Output the (X, Y) coordinate of the center of the cell containing the given text.  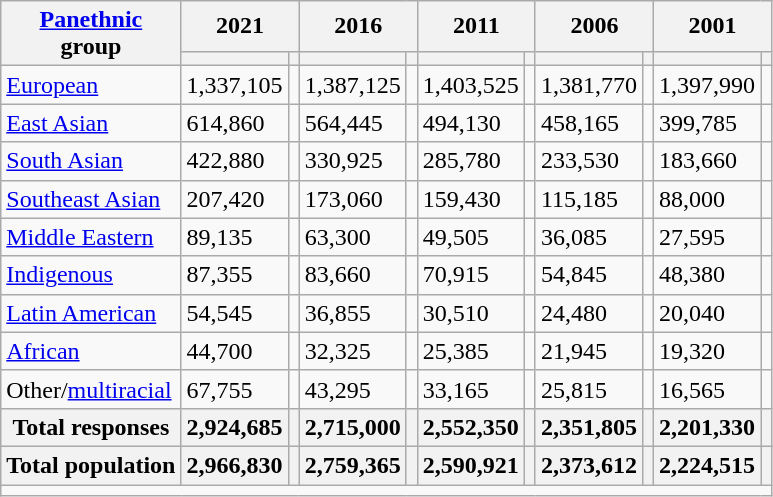
2,924,685 (234, 427)
2011 (476, 26)
25,385 (470, 351)
49,505 (470, 237)
Other/multiracial (91, 389)
2,759,365 (352, 465)
494,130 (470, 123)
330,925 (352, 161)
36,855 (352, 313)
2,224,515 (708, 465)
Latin American (91, 313)
83,660 (352, 275)
Southeast Asian (91, 199)
183,660 (708, 161)
67,755 (234, 389)
70,915 (470, 275)
Panethnicgroup (91, 34)
36,085 (588, 237)
African (91, 351)
2006 (594, 26)
54,545 (234, 313)
1,381,770 (588, 85)
115,185 (588, 199)
422,880 (234, 161)
1,403,525 (470, 85)
207,420 (234, 199)
2021 (240, 26)
2,373,612 (588, 465)
24,480 (588, 313)
1,337,105 (234, 85)
43,295 (352, 389)
2001 (713, 26)
89,135 (234, 237)
21,945 (588, 351)
32,325 (352, 351)
25,815 (588, 389)
27,595 (708, 237)
European (91, 85)
88,000 (708, 199)
44,700 (234, 351)
2,590,921 (470, 465)
2,715,000 (352, 427)
Middle Eastern (91, 237)
1,387,125 (352, 85)
2,201,330 (708, 427)
30,510 (470, 313)
564,445 (352, 123)
Indigenous (91, 275)
South Asian (91, 161)
159,430 (470, 199)
East Asian (91, 123)
48,380 (708, 275)
54,845 (588, 275)
63,300 (352, 237)
16,565 (708, 389)
2016 (358, 26)
87,355 (234, 275)
2,552,350 (470, 427)
285,780 (470, 161)
33,165 (470, 389)
Total responses (91, 427)
2,351,805 (588, 427)
173,060 (352, 199)
19,320 (708, 351)
399,785 (708, 123)
Total population (91, 465)
614,860 (234, 123)
1,397,990 (708, 85)
233,530 (588, 161)
458,165 (588, 123)
2,966,830 (234, 465)
20,040 (708, 313)
